Return the [X, Y] coordinate for the center point of the cell that contains the specified text.  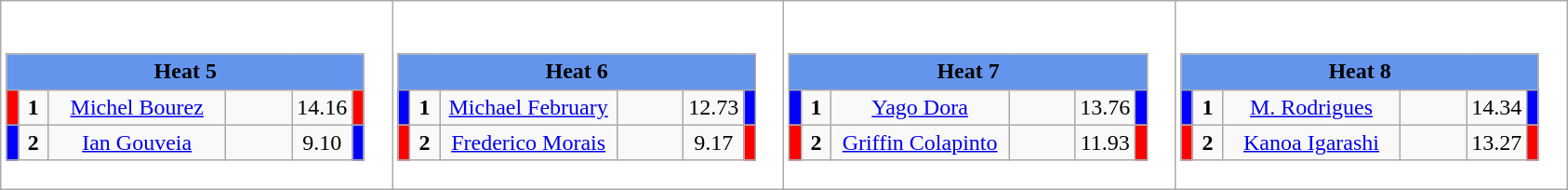
Heat 5 1 Michel Bourez 14.16 2 Ian Gouveia 9.10 [197, 95]
13.76 [1105, 107]
11.93 [1105, 142]
Michel Bourez [138, 107]
Ian Gouveia [138, 142]
14.34 [1497, 107]
Yago Dora [921, 107]
Heat 5 [185, 72]
Heat 7 [968, 72]
9.17 [714, 142]
Frederico Morais [528, 142]
Griffin Colapinto [921, 142]
9.10 [322, 142]
M. Rodrigues [1311, 107]
Heat 6 1 Michael February 12.73 2 Frederico Morais 9.17 [588, 95]
14.16 [322, 107]
Michael February [528, 107]
12.73 [714, 107]
Kanoa Igarashi [1311, 142]
Heat 6 [577, 72]
Heat 8 1 M. Rodrigues 14.34 2 Kanoa Igarashi 13.27 [1371, 95]
13.27 [1497, 142]
Heat 7 1 Yago Dora 13.76 2 Griffin Colapinto 11.93 [980, 95]
Heat 8 [1360, 72]
